For the text-containing cell, return its midpoint in [X, Y] coordinate format. 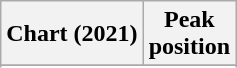
Peakposition [189, 34]
Chart (2021) [72, 34]
